Scan for the cell matching the given text and deliver its [X, Y] coordinate at center. 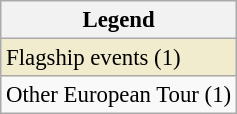
Flagship events (1) [119, 58]
Other European Tour (1) [119, 95]
Legend [119, 20]
